Output the (x, y) coordinate of the center of the cell containing the given text.  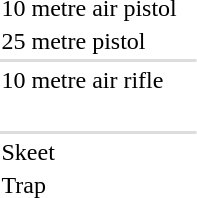
25 metre pistol (89, 41)
Skeet (89, 152)
10 metre air rifle (89, 80)
